For the text-containing cell, return its midpoint in (X, Y) coordinate format. 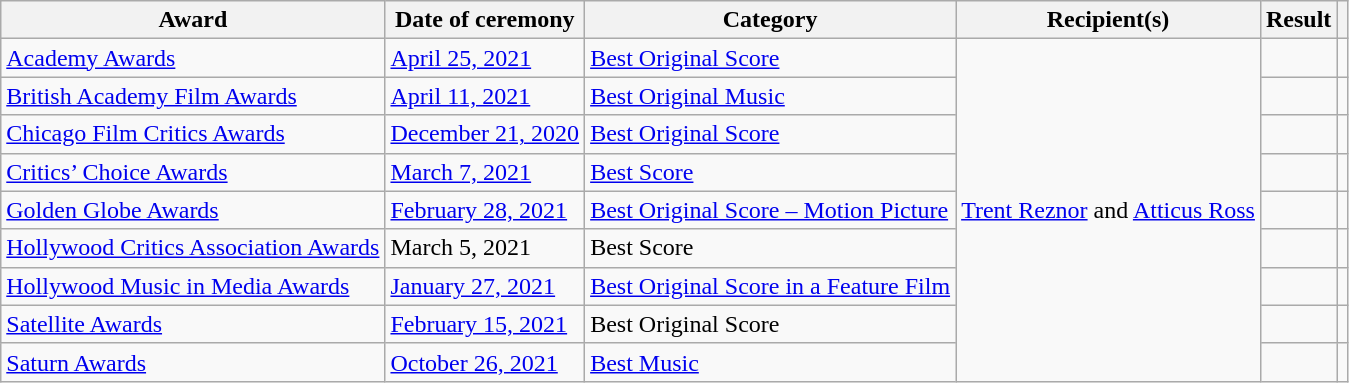
April 11, 2021 (485, 96)
October 26, 2021 (485, 362)
February 28, 2021 (485, 210)
February 15, 2021 (485, 324)
Golden Globe Awards (193, 210)
Recipient(s) (1108, 20)
Satellite Awards (193, 324)
Best Original Music (770, 96)
Critics’ Choice Awards (193, 172)
Chicago Film Critics Awards (193, 134)
Result (1298, 20)
Trent Reznor and Atticus Ross (1108, 210)
Award (193, 20)
Hollywood Music in Media Awards (193, 286)
March 7, 2021 (485, 172)
Category (770, 20)
Best Original Score in a Feature Film (770, 286)
Academy Awards (193, 58)
Best Music (770, 362)
Hollywood Critics Association Awards (193, 248)
Best Original Score – Motion Picture (770, 210)
January 27, 2021 (485, 286)
Saturn Awards (193, 362)
April 25, 2021 (485, 58)
December 21, 2020 (485, 134)
British Academy Film Awards (193, 96)
March 5, 2021 (485, 248)
Date of ceremony (485, 20)
